Identify which cell holds the provided text, then report its (x, y) central coordinate. 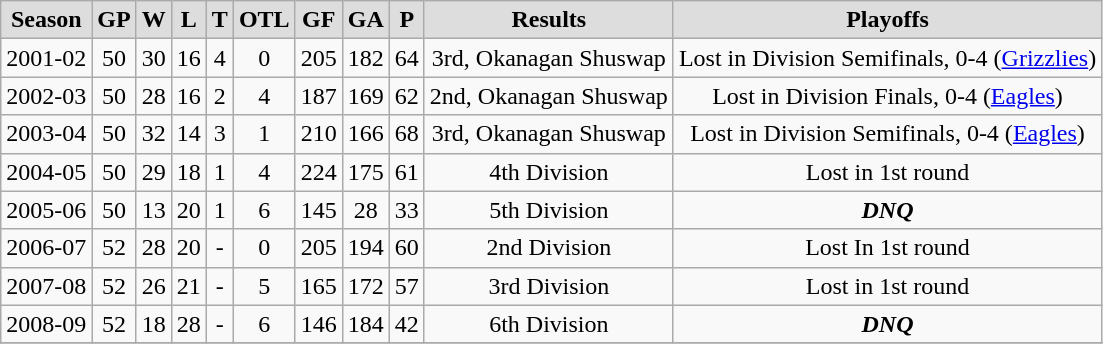
30 (154, 58)
P (406, 20)
2005-06 (46, 210)
T (220, 20)
4th Division (548, 172)
5 (264, 286)
172 (366, 286)
Lost in Division Finals, 0-4 (Eagles) (887, 96)
62 (406, 96)
68 (406, 134)
26 (154, 286)
2001-02 (46, 58)
2 (220, 96)
2006-07 (46, 248)
GP (114, 20)
60 (406, 248)
Season (46, 20)
145 (318, 210)
Results (548, 20)
6th Division (548, 324)
61 (406, 172)
182 (366, 58)
L (188, 20)
Lost in Division Semifinals, 0-4 (Eagles) (887, 134)
187 (318, 96)
33 (406, 210)
21 (188, 286)
2nd Division (548, 248)
5th Division (548, 210)
57 (406, 286)
166 (366, 134)
GF (318, 20)
2002-03 (46, 96)
2004-05 (46, 172)
32 (154, 134)
146 (318, 324)
14 (188, 134)
13 (154, 210)
29 (154, 172)
175 (366, 172)
OTL (264, 20)
Playoffs (887, 20)
Lost In 1st round (887, 248)
210 (318, 134)
42 (406, 324)
194 (366, 248)
2003-04 (46, 134)
169 (366, 96)
3rd Division (548, 286)
2nd, Okanagan Shuswap (548, 96)
2008-09 (46, 324)
Lost in Division Semifinals, 0-4 (Grizzlies) (887, 58)
3 (220, 134)
2007-08 (46, 286)
GA (366, 20)
W (154, 20)
165 (318, 286)
184 (366, 324)
224 (318, 172)
64 (406, 58)
